Scan for the cell matching the given text and deliver its [x, y] coordinate at center. 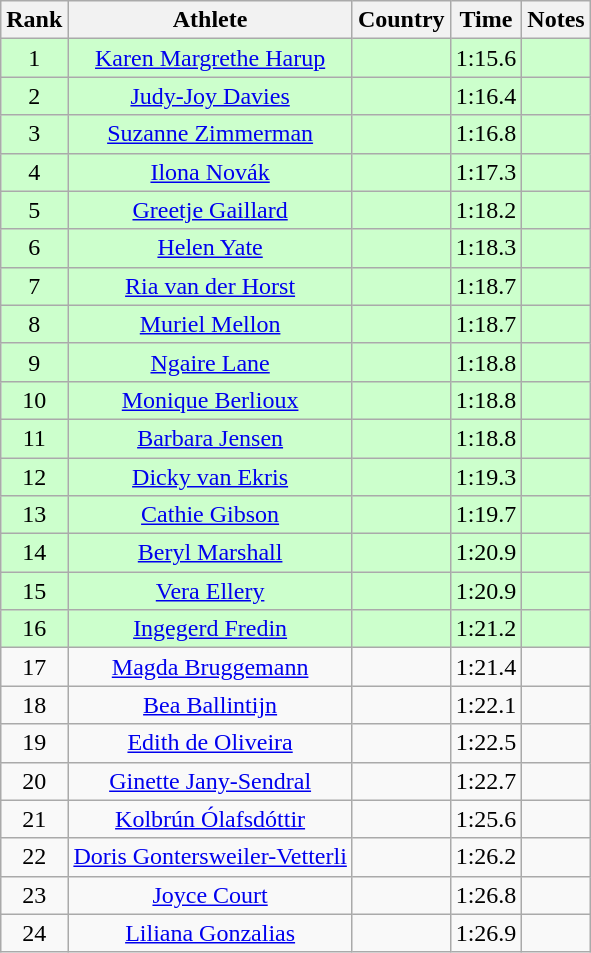
9 [34, 362]
11 [34, 438]
1:25.6 [486, 819]
Rank [34, 20]
Judy-Joy Davies [210, 96]
1:17.3 [486, 172]
6 [34, 248]
Monique Berlioux [210, 400]
Kolbrún Ólafsdóttir [210, 819]
16 [34, 629]
10 [34, 400]
1:26.9 [486, 933]
Muriel Mellon [210, 324]
Notes [556, 20]
1:15.6 [486, 58]
5 [34, 210]
Helen Yate [210, 248]
Dicky van Ekris [210, 477]
Suzanne Zimmerman [210, 134]
Doris Gontersweiler-Vetterli [210, 857]
Ngaire Lane [210, 362]
Vera Ellery [210, 591]
Country [401, 20]
18 [34, 705]
20 [34, 781]
1:18.2 [486, 210]
2 [34, 96]
15 [34, 591]
1:21.4 [486, 667]
1:22.5 [486, 743]
1:26.8 [486, 895]
Magda Bruggemann [210, 667]
14 [34, 553]
7 [34, 286]
24 [34, 933]
Ilona Novák [210, 172]
1:26.2 [486, 857]
19 [34, 743]
1:18.3 [486, 248]
8 [34, 324]
Ingegerd Fredin [210, 629]
1:22.7 [486, 781]
Greetje Gaillard [210, 210]
Bea Ballintijn [210, 705]
Ginette Jany-Sendral [210, 781]
22 [34, 857]
13 [34, 515]
4 [34, 172]
Ria van der Horst [210, 286]
1:16.4 [486, 96]
Cathie Gibson [210, 515]
1:16.8 [486, 134]
1 [34, 58]
1:22.1 [486, 705]
Edith de Oliveira [210, 743]
Barbara Jensen [210, 438]
1:19.7 [486, 515]
Liliana Gonzalias [210, 933]
Joyce Court [210, 895]
Beryl Marshall [210, 553]
12 [34, 477]
3 [34, 134]
Athlete [210, 20]
23 [34, 895]
17 [34, 667]
1:21.2 [486, 629]
Time [486, 20]
1:19.3 [486, 477]
21 [34, 819]
Karen Margrethe Harup [210, 58]
